Pinpoint the cell where the given text exists, returning its [X, Y] midpoint coordinate. 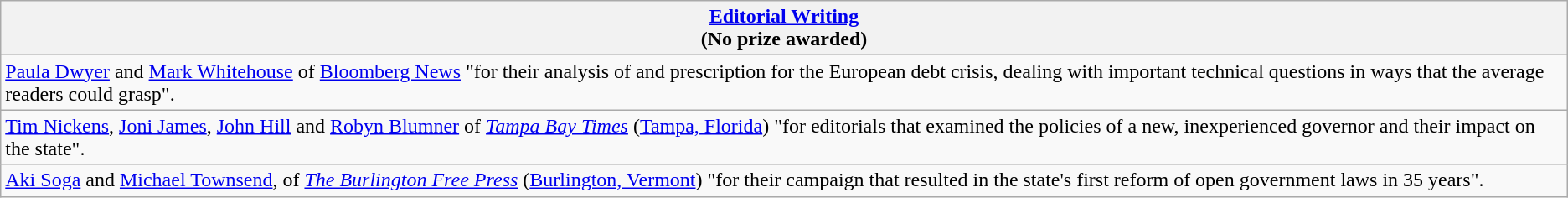
Editorial Writing(No prize awarded) [784, 29]
